Detect which cell encompasses the target text, then output its [X, Y] center coordinate. 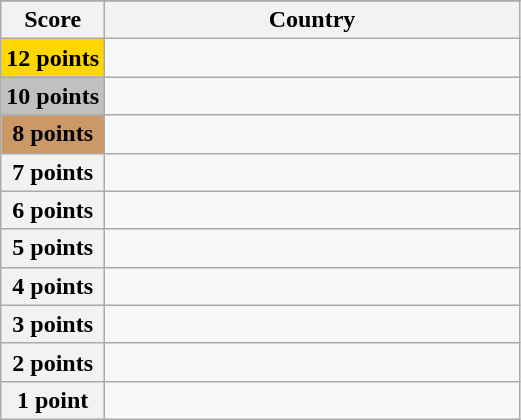
12 points [53, 58]
4 points [53, 286]
3 points [53, 324]
5 points [53, 248]
10 points [53, 96]
2 points [53, 362]
6 points [53, 210]
8 points [53, 134]
Country [312, 20]
1 point [53, 400]
7 points [53, 172]
Score [53, 20]
